Find where the given text appears and provide that cell's center as [X, Y] coordinate. 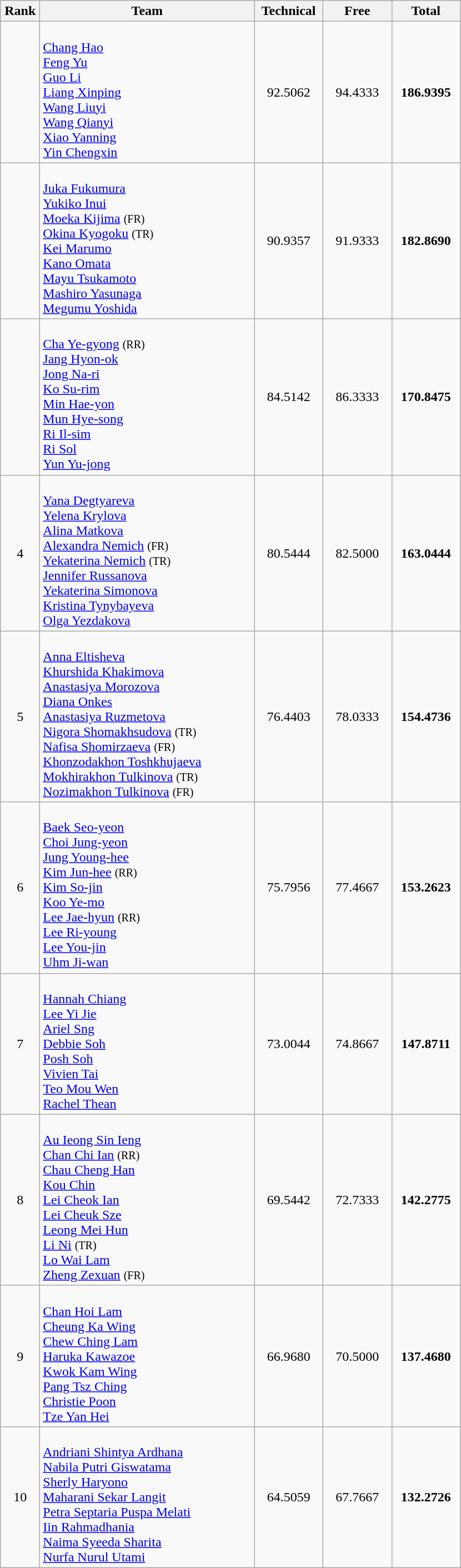
5 [20, 717]
Chang HaoFeng YuGuo LiLiang XinpingWang LiuyiWang QianyiXiao YanningYin Chengxin [147, 92]
Cha Ye-gyong (RR)Jang Hyon-okJong Na-riKo Su-rimMin Hae-yonMun Hye-songRi Il-simRi SolYun Yu-jong [147, 397]
9 [20, 1356]
64.5059 [289, 1497]
Total [426, 11]
Technical [289, 11]
80.5444 [289, 553]
82.5000 [357, 553]
Chan Hoi LamCheung Ka WingChew Ching LamHaruka KawazoeKwok Kam WingPang Tsz ChingChristie PoonTze Yan Hei [147, 1356]
182.8690 [426, 241]
73.0044 [289, 1044]
Hannah ChiangLee Yi JieAriel SngDebbie SohPosh SohVivien TaiTeo Mou WenRachel Thean [147, 1044]
147.8711 [426, 1044]
86.3333 [357, 397]
69.5442 [289, 1200]
132.2726 [426, 1497]
6 [20, 888]
Au Ieong Sin IengChan Chi Ian (RR)Chau Cheng HanKou ChinLei Cheok IanLei Cheuk SzeLeong Mei HunLi Ni (TR)Lo Wai LamZheng Zexuan (FR) [147, 1200]
142.2775 [426, 1200]
67.7667 [357, 1497]
Free [357, 11]
77.4667 [357, 888]
74.8667 [357, 1044]
Team [147, 11]
Juka FukumuraYukiko InuiMoeka Kijima (FR)Okina Kyogoku (TR)Kei MarumoKano OmataMayu TsukamotoMashiro YasunagaMegumu Yoshida [147, 241]
10 [20, 1497]
92.5062 [289, 92]
170.8475 [426, 397]
84.5142 [289, 397]
137.4680 [426, 1356]
186.9395 [426, 92]
163.0444 [426, 553]
154.4736 [426, 717]
Baek Seo-yeonChoi Jung-yeonJung Young-heeKim Jun-hee (RR)Kim So-jinKoo Ye-moLee Jae-hyun (RR)Lee Ri-youngLee You-jinUhm Ji-wan [147, 888]
91.9333 [357, 241]
66.9680 [289, 1356]
72.7333 [357, 1200]
153.2623 [426, 888]
90.9357 [289, 241]
Rank [20, 11]
94.4333 [357, 92]
4 [20, 553]
8 [20, 1200]
70.5000 [357, 1356]
78.0333 [357, 717]
76.4403 [289, 717]
75.7956 [289, 888]
7 [20, 1044]
